Return [X, Y] of the center of cell containing provided text 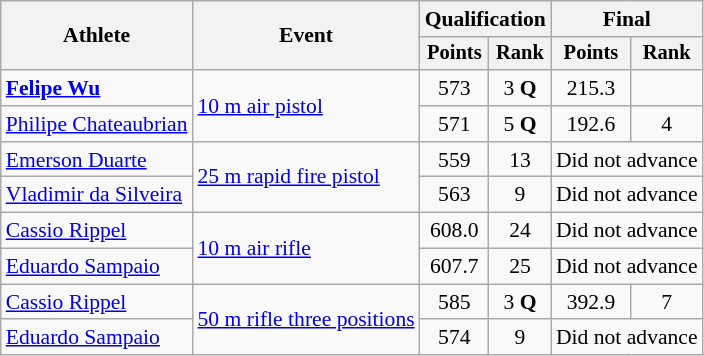
13 [520, 160]
192.6 [591, 124]
4 [667, 124]
24 [520, 231]
10 m air pistol [306, 106]
573 [454, 88]
Athlete [97, 36]
Felipe Wu [97, 88]
574 [454, 338]
571 [454, 124]
Philipe Chateaubrian [97, 124]
Qualification [486, 19]
25 [520, 267]
7 [667, 302]
215.3 [591, 88]
563 [454, 195]
Final [627, 19]
25 m rapid fire pistol [306, 178]
Emerson Duarte [97, 160]
585 [454, 302]
10 m air rifle [306, 248]
50 m rifle three positions [306, 320]
608.0 [454, 231]
Vladimir da Silveira [97, 195]
607.7 [454, 267]
559 [454, 160]
Event [306, 36]
5 Q [520, 124]
392.9 [591, 302]
